Capture the cell that displays the provided text and extract its (x, y) central coordinate. 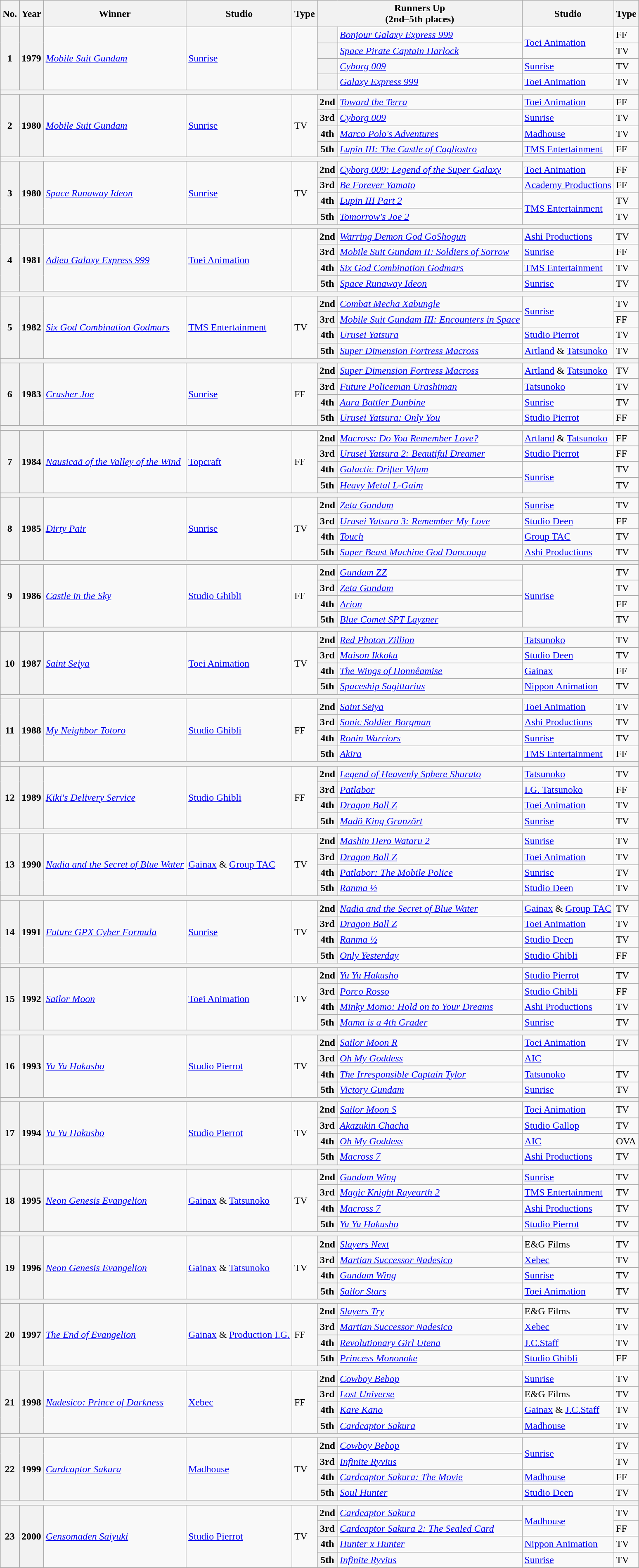
1996 (31, 1268)
Cardcaptor Sakura: The Movie (430, 1477)
1997 (31, 1335)
1985 (31, 528)
15 (10, 999)
Magic Knight Rayearth 2 (430, 1193)
4 (10, 260)
Mobile Suit Gundam II: Soldiers of Sorrow (430, 252)
Castle in the Sky (115, 596)
Macross: Do You Remember Love? (430, 438)
22 (10, 1469)
Dirty Pair (115, 528)
1986 (31, 596)
Urusei Yatsura 2: Beautiful Dreamer (430, 454)
Arion (430, 604)
Winner (115, 14)
Urusei Yatsura 3: Remember My Love (430, 521)
1993 (31, 1066)
Mama is a 4th Grader (430, 1022)
Blue Comet SPT Layzner (430, 619)
The Wings of Honnêamise (430, 671)
Aura Battler Dunbine (430, 402)
12 (10, 797)
Sailor Stars (430, 1291)
Urusei Yatsura (430, 335)
1991 (31, 932)
1 (10, 59)
1990 (31, 865)
Future GPX Cyber Formula (115, 932)
Bonjour Galaxy Express 999 (430, 35)
Future Policeman Urashiman (430, 387)
11 (10, 730)
Gainax (568, 671)
1992 (31, 999)
Kare Kano (430, 1410)
Warring Demon God GoShogun (430, 236)
Crusher Joe (115, 394)
Cyborg 009: Legend of the Super Galaxy (430, 169)
Tomorrow's Joe 2 (430, 216)
Year (31, 14)
Space Pirate Captain Harlock (430, 51)
The Irresponsible Captain Tylor (430, 1074)
Lupin III Part 2 (430, 200)
Adieu Galaxy Express 999 (115, 260)
1995 (31, 1200)
1981 (31, 260)
21 (10, 1402)
1987 (31, 663)
1994 (31, 1133)
Studio Gallop (568, 1125)
8 (10, 528)
20 (10, 1335)
2000 (31, 1536)
Hunter x Hunter (430, 1544)
1984 (31, 462)
Slayers Try (430, 1311)
1989 (31, 797)
Gainax & Production I.G. (239, 1335)
Kiki's Delivery Service (115, 797)
1999 (31, 1469)
OVA (627, 1141)
Ronin Warriors (430, 738)
Urusei Yatsura: Only You (430, 418)
Patlabor: The Mobile Police (430, 872)
1979 (31, 59)
Only Yesterday (430, 955)
I.G. Tatsunoko (568, 790)
9 (10, 596)
Porco Rosso (430, 991)
Galaxy Express 999 (430, 82)
Maison Ikkoku (430, 655)
Marco Polo's Adventures (430, 133)
Gainax & J.C.Staff (568, 1410)
13 (10, 865)
Minky Momo: Hold on to Your Dreams (430, 1007)
Touch (430, 536)
Akira (430, 754)
Cardcaptor Sakura 2: The Sealed Card (430, 1528)
Soul Hunter (430, 1493)
Group TAC (568, 536)
Galactic Drifter Vifam (430, 469)
Mashin Hero Wataru 2 (430, 841)
Madö King Granzört (430, 821)
23 (10, 1536)
Be Forever Yamato (430, 185)
1982 (31, 327)
14 (10, 932)
Mobile Suit Gundam III: Encounters in Space (430, 319)
2 (10, 125)
Nadesico: Prince of Darkness (115, 1402)
3 (10, 193)
Patlabor (430, 790)
6 (10, 394)
Victory Gundam (430, 1089)
1988 (31, 730)
Sonic Soldier Borgman (430, 722)
Legend of Heavenly Sphere Shurato (430, 774)
18 (10, 1200)
Akazukin Chacha (430, 1125)
Lost Universe (430, 1394)
The End of Evangelion (115, 1335)
No. (10, 14)
17 (10, 1133)
Revolutionary Girl Utena (430, 1343)
1998 (31, 1402)
Gensomaden Saiyuki (115, 1536)
Princess Mononoke (430, 1358)
Slayers Next (430, 1244)
J.C.Staff (568, 1343)
10 (10, 663)
Spaceship Sagittarius (430, 686)
My Neighbor Totoro (115, 730)
Combat Mecha Xabungle (430, 304)
Lupin III: The Castle of Cagliostro (430, 149)
19 (10, 1268)
Heavy Metal L-Gaim (430, 485)
Gundam ZZ (430, 572)
Topcraft (239, 462)
Sailor Moon (115, 999)
7 (10, 462)
Nausicaä of the Valley of the Wind (115, 462)
16 (10, 1066)
Sailor Moon R (430, 1042)
Sailor Moon S (430, 1110)
Red Photon Zillion (430, 639)
Runners Up(2nd–5th places) (419, 14)
Toward the Terra (430, 102)
Academy Productions (568, 185)
Super Beast Machine God Dancouga (430, 552)
1983 (31, 394)
5 (10, 327)
